Identify which cell holds the provided text, then report its [x, y] central coordinate. 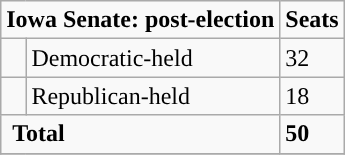
Total [140, 134]
Seats [312, 20]
32 [312, 58]
Iowa Senate: post-election [140, 20]
Republican-held [153, 96]
Democratic-held [153, 58]
18 [312, 96]
50 [312, 134]
